Locate the cell with the specified text and output its [x, y] center coordinate. 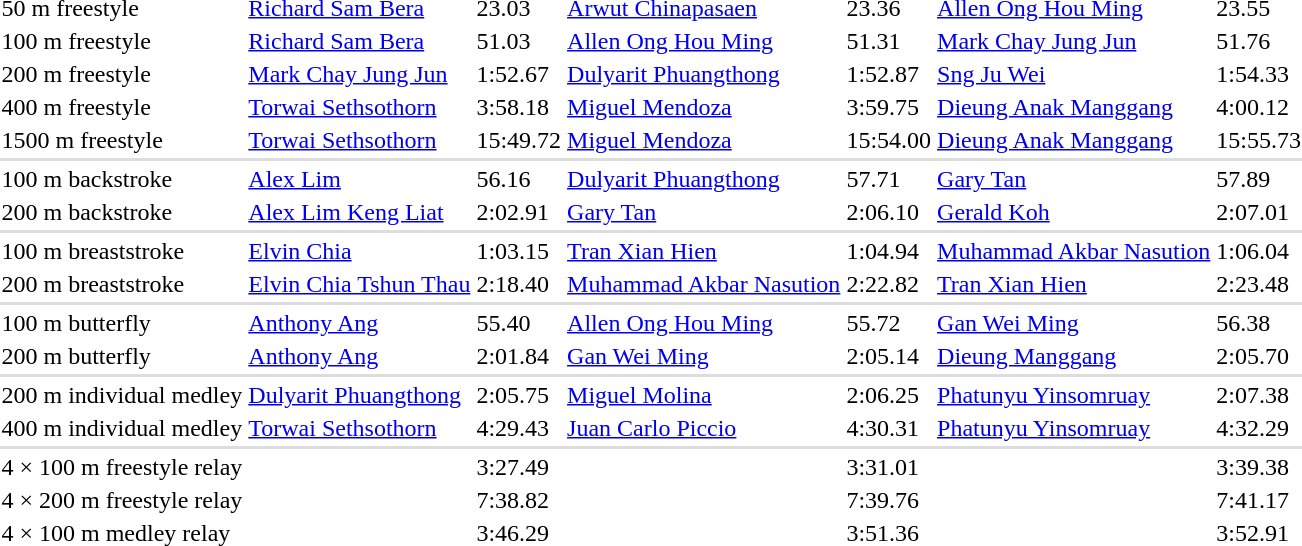
3:58.18 [519, 107]
100 m freestyle [122, 41]
400 m freestyle [122, 107]
Elvin Chia [360, 251]
1:52.67 [519, 74]
Sng Ju Wei [1074, 74]
51.03 [519, 41]
1500 m freestyle [122, 140]
Alex Lim Keng Liat [360, 212]
Alex Lim [360, 179]
57.71 [889, 179]
55.72 [889, 323]
15:54.00 [889, 140]
2:01.84 [519, 356]
4:29.43 [519, 428]
3:31.01 [889, 467]
1:03.15 [519, 251]
56.16 [519, 179]
200 m individual medley [122, 395]
1:52.87 [889, 74]
2:05.75 [519, 395]
200 m breaststroke [122, 284]
7:39.76 [889, 500]
100 m butterfly [122, 323]
2:02.91 [519, 212]
2:05.14 [889, 356]
3:27.49 [519, 467]
4:30.31 [889, 428]
4 × 200 m freestyle relay [122, 500]
Miguel Molina [704, 395]
Richard Sam Bera [360, 41]
Elvin Chia Tshun Thau [360, 284]
2:18.40 [519, 284]
100 m breaststroke [122, 251]
15:49.72 [519, 140]
2:06.10 [889, 212]
2:06.25 [889, 395]
Juan Carlo Piccio [704, 428]
400 m individual medley [122, 428]
2:22.82 [889, 284]
100 m backstroke [122, 179]
4 × 100 m freestyle relay [122, 467]
3:59.75 [889, 107]
7:38.82 [519, 500]
51.31 [889, 41]
55.40 [519, 323]
1:04.94 [889, 251]
200 m freestyle [122, 74]
Dieung Manggang [1074, 356]
Gerald Koh [1074, 212]
200 m backstroke [122, 212]
200 m butterfly [122, 356]
